Output the (x, y) coordinate of the center of the cell containing the given text.  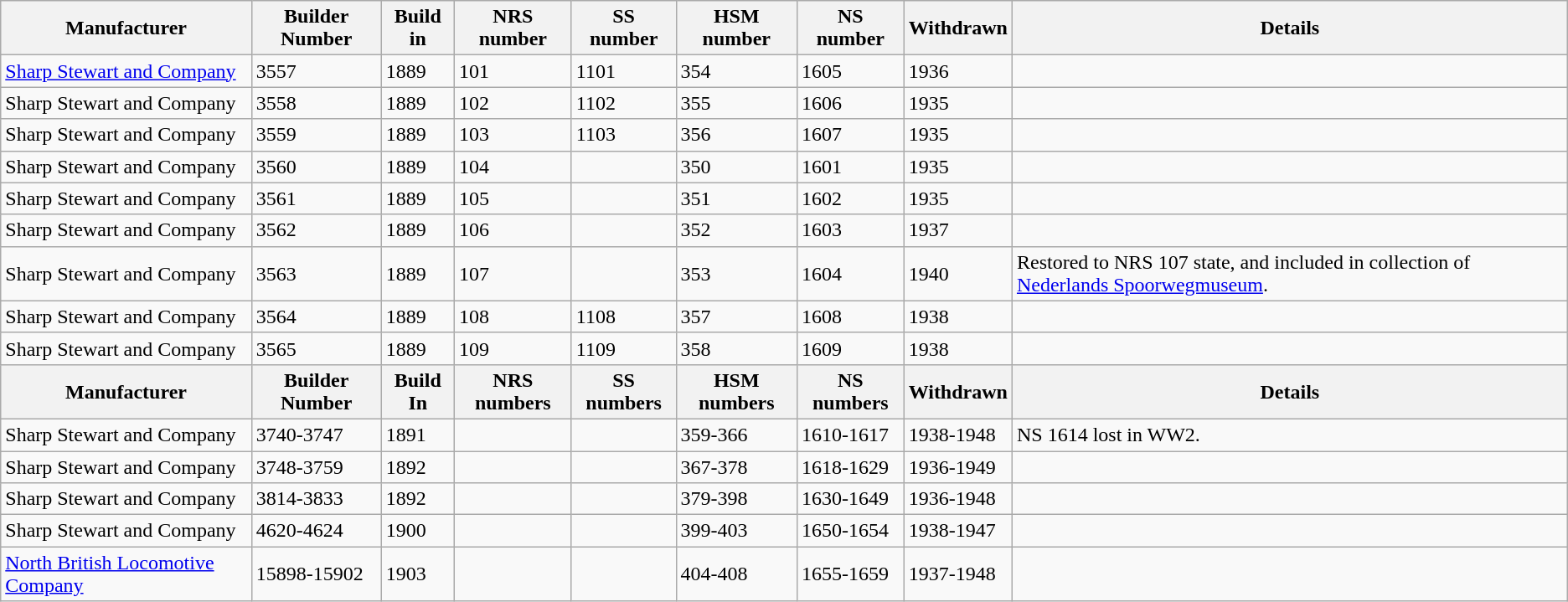
North British Locomotive Company (126, 574)
SS number (623, 28)
1609 (851, 348)
1603 (851, 230)
399-403 (736, 531)
1102 (623, 103)
350 (736, 167)
356 (736, 135)
355 (736, 103)
3558 (317, 103)
SS numbers (623, 392)
1607 (851, 135)
Build In (417, 392)
15898-15902 (317, 574)
1936 (958, 71)
HSM number (736, 28)
1650-1654 (851, 531)
1610-1617 (851, 435)
NRS number (513, 28)
379-398 (736, 499)
1936-1948 (958, 499)
NS 1614 lost in WW2. (1290, 435)
1618-1629 (851, 466)
1937 (958, 230)
3559 (317, 135)
1655-1659 (851, 574)
105 (513, 198)
1903 (417, 574)
3557 (317, 71)
1938-1948 (958, 435)
HSM numbers (736, 392)
106 (513, 230)
NS numbers (851, 392)
3564 (317, 316)
3561 (317, 198)
1604 (851, 273)
1108 (623, 316)
3740-3747 (317, 435)
1608 (851, 316)
1940 (958, 273)
1937-1948 (958, 574)
3814-3833 (317, 499)
102 (513, 103)
1630-1649 (851, 499)
1891 (417, 435)
3565 (317, 348)
357 (736, 316)
1606 (851, 103)
367-378 (736, 466)
351 (736, 198)
108 (513, 316)
3563 (317, 273)
Restored to NRS 107 state, and included in collection of Nederlands Spoorwegmuseum. (1290, 273)
1605 (851, 71)
1900 (417, 531)
1103 (623, 135)
1936-1949 (958, 466)
1938-1947 (958, 531)
101 (513, 71)
1101 (623, 71)
NRS numbers (513, 392)
Build in (417, 28)
103 (513, 135)
404-408 (736, 574)
1109 (623, 348)
1602 (851, 198)
4620-4624 (317, 531)
354 (736, 71)
359-366 (736, 435)
352 (736, 230)
104 (513, 167)
109 (513, 348)
358 (736, 348)
3562 (317, 230)
3560 (317, 167)
1601 (851, 167)
3748-3759 (317, 466)
NS number (851, 28)
353 (736, 273)
107 (513, 273)
